For the text-containing cell, return its midpoint in (x, y) coordinate format. 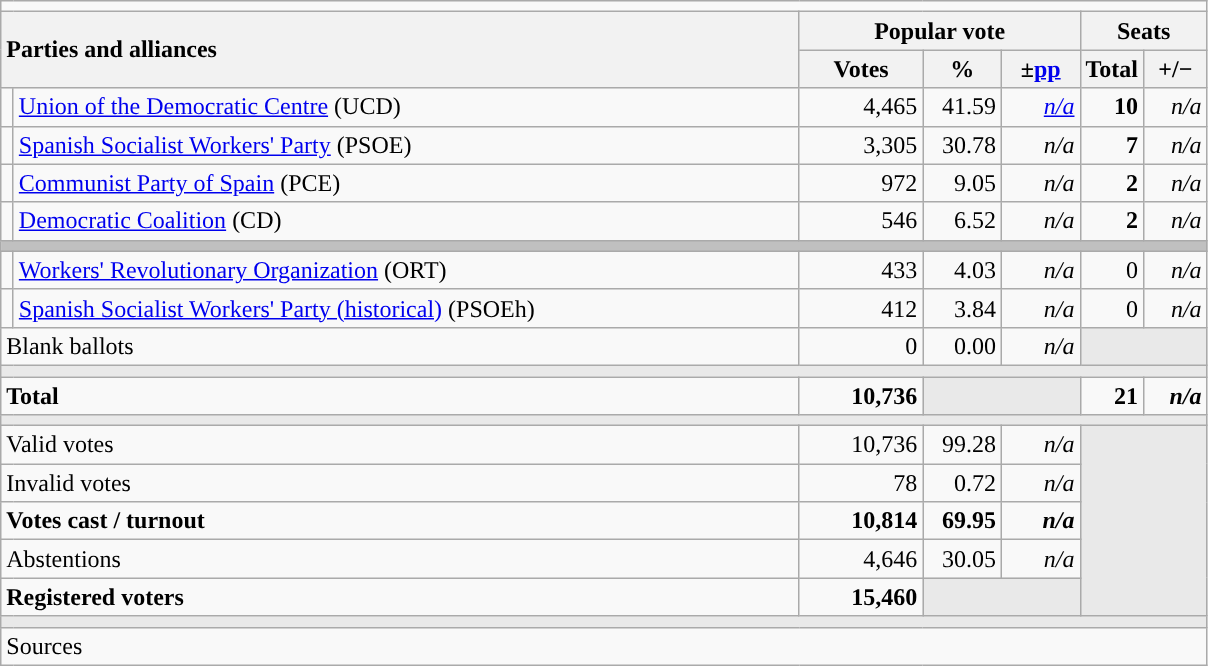
10 (1112, 107)
15,460 (861, 597)
21 (1112, 395)
412 (861, 308)
30.78 (962, 145)
+/− (1176, 69)
41.59 (962, 107)
Abstentions (400, 559)
Spanish Socialist Workers' Party (historical) (PSOEh) (406, 308)
±pp (1040, 69)
Parties and alliances (400, 50)
Votes cast / turnout (400, 521)
% (962, 69)
Seats (1144, 31)
Blank ballots (400, 346)
4,646 (861, 559)
Popular vote (940, 31)
972 (861, 183)
6.52 (962, 221)
Registered voters (400, 597)
78 (861, 483)
9.05 (962, 183)
Union of the Democratic Centre (UCD) (406, 107)
99.28 (962, 445)
Spanish Socialist Workers' Party (PSOE) (406, 145)
4.03 (962, 270)
Workers' Revolutionary Organization (ORT) (406, 270)
30.05 (962, 559)
3,305 (861, 145)
0.00 (962, 346)
3.84 (962, 308)
546 (861, 221)
10,814 (861, 521)
0.72 (962, 483)
433 (861, 270)
4,465 (861, 107)
Valid votes (400, 445)
Sources (604, 646)
69.95 (962, 521)
Communist Party of Spain (PCE) (406, 183)
Invalid votes (400, 483)
7 (1112, 145)
Votes (861, 69)
Democratic Coalition (CD) (406, 221)
